Determine the [X, Y] coordinate at the center of the cell enclosing the given text.  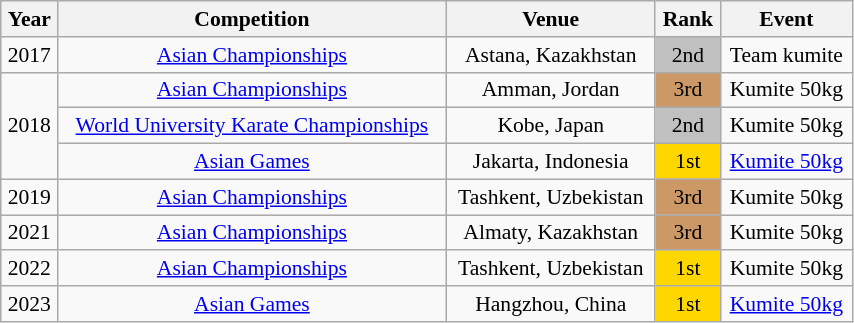
Amman, Jordan [550, 90]
Venue [550, 19]
2023 [30, 304]
Rank [688, 19]
2021 [30, 233]
Team kumite [786, 55]
Hangzhou, China [550, 304]
Event [786, 19]
2017 [30, 55]
Competition [252, 19]
World University Karate Championships [252, 126]
2022 [30, 269]
Kobe, Japan [550, 126]
Astana, Kazakhstan [550, 55]
2018 [30, 126]
Year [30, 19]
Almaty, Kazakhstan [550, 233]
2019 [30, 197]
Jakarta, Indonesia [550, 162]
